Determine the [X, Y] coordinate at the center of the cell enclosing the given text.  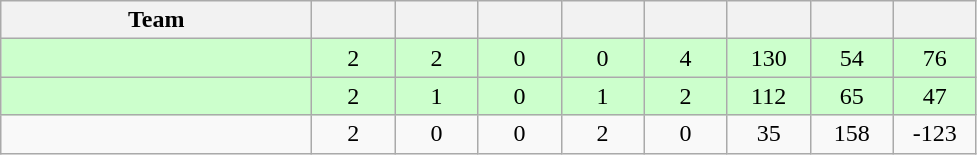
54 [852, 58]
35 [768, 134]
76 [934, 58]
-123 [934, 134]
Team [156, 20]
130 [768, 58]
4 [686, 58]
112 [768, 96]
47 [934, 96]
65 [852, 96]
158 [852, 134]
